Search for the cell housing the specified text and yield its (X, Y) center coordinate. 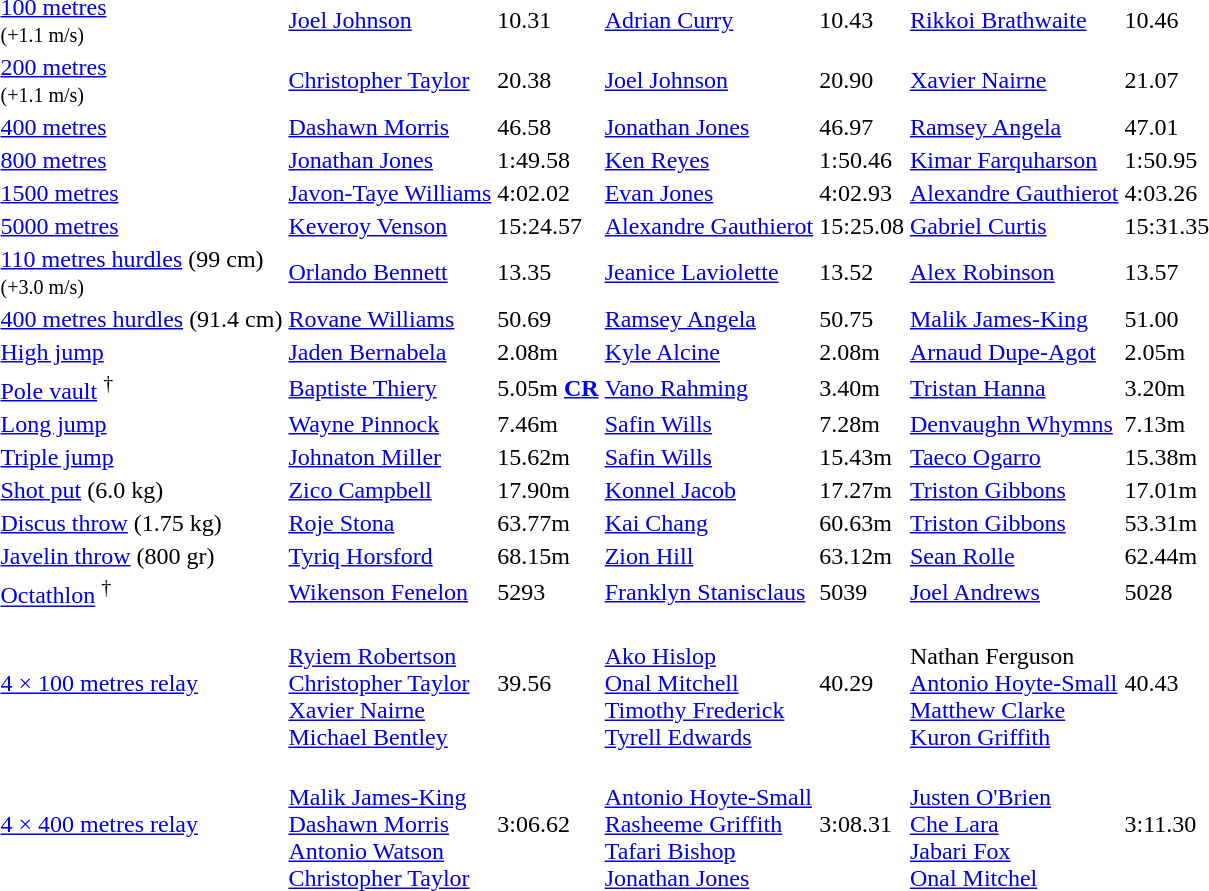
Kimar Farquharson (1014, 160)
17.27m (862, 490)
Dashawn Morris (390, 127)
46.58 (548, 127)
Roje Stona (390, 523)
Alex Robinson (1014, 272)
Joel Johnson (709, 80)
Rovane Williams (390, 319)
Arnaud Dupe-Agot (1014, 352)
4:02.93 (862, 193)
Zico Campbell (390, 490)
1:50.46 (862, 160)
Gabriel Curtis (1014, 226)
5.05m CR (548, 388)
Kai Chang (709, 523)
50.75 (862, 319)
Wikenson Fenelon (390, 592)
15:25.08 (862, 226)
20.90 (862, 80)
5293 (548, 592)
Ako Hislop Onal Mitchell Timothy Frederick Tyrell Edwards (709, 683)
Orlando Bennett (390, 272)
Javon-Taye Williams (390, 193)
7.46m (548, 424)
7.28m (862, 424)
Jeanice Laviolette (709, 272)
Baptiste Thiery (390, 388)
Taeco Ogarro (1014, 457)
Evan Jones (709, 193)
50.69 (548, 319)
60.63m (862, 523)
Zion Hill (709, 556)
Ken Reyes (709, 160)
15.43m (862, 457)
4:02.02 (548, 193)
20.38 (548, 80)
Xavier Nairne (1014, 80)
Christopher Taylor (390, 80)
Wayne Pinnock (390, 424)
15.62m (548, 457)
Vano Rahming (709, 388)
Jaden Bernabela (390, 352)
Konnel Jacob (709, 490)
Johnaton Miller (390, 457)
5039 (862, 592)
13.35 (548, 272)
13.52 (862, 272)
Ryiem Robertson Christopher Taylor Xavier Nairne Michael Bentley (390, 683)
63.12m (862, 556)
46.97 (862, 127)
63.77m (548, 523)
Tyriq Horsford (390, 556)
Kyle Alcine (709, 352)
Malik James-King (1014, 319)
40.29 (862, 683)
Sean Rolle (1014, 556)
68.15m (548, 556)
17.90m (548, 490)
Joel Andrews (1014, 592)
3.40m (862, 388)
Franklyn Stanisclaus (709, 592)
Denvaughn Whymns (1014, 424)
1:49.58 (548, 160)
15:24.57 (548, 226)
39.56 (548, 683)
Keveroy Venson (390, 226)
Nathan Ferguson Antonio Hoyte-Small Matthew Clarke Kuron Griffith (1014, 683)
Tristan Hanna (1014, 388)
